Pinpoint the cell where the given text exists, returning its [X, Y] midpoint coordinate. 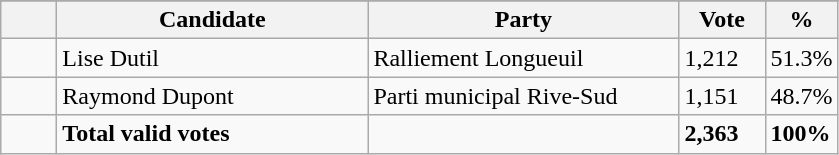
Ralliement Longueuil [524, 58]
Party [524, 20]
Raymond Dupont [212, 96]
Lise Dutil [212, 58]
1,212 [722, 58]
100% [802, 134]
48.7% [802, 96]
Candidate [212, 20]
Vote [722, 20]
Parti municipal Rive-Sud [524, 96]
2,363 [722, 134]
1,151 [722, 96]
Total valid votes [212, 134]
51.3% [802, 58]
% [802, 20]
